Identify which cell holds the provided text, then report its (X, Y) central coordinate. 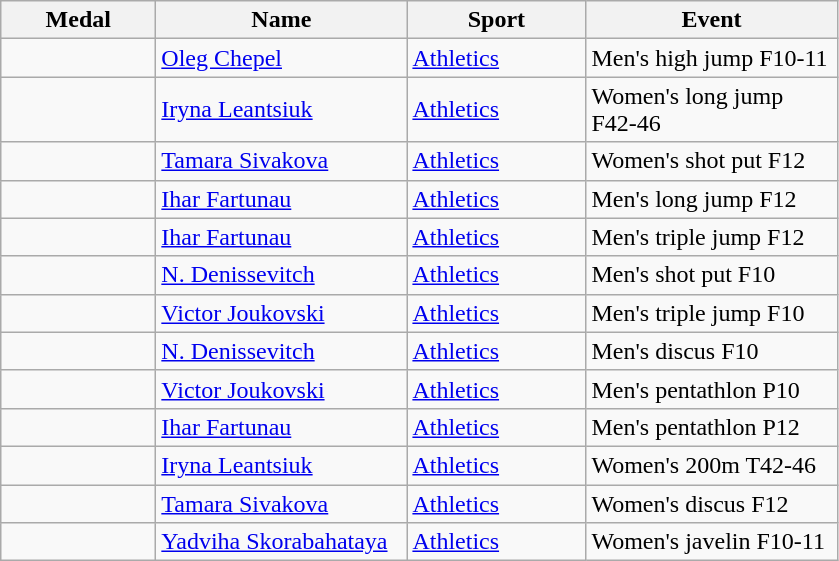
Sport (496, 20)
Women's discus F12 (712, 503)
Yadviha Skorabahataya (282, 542)
Men's triple jump F10 (712, 313)
Men's pentathlon P12 (712, 427)
Name (282, 20)
Women's long jump F42-46 (712, 110)
Women's javelin F10-11 (712, 542)
Oleg Chepel (282, 58)
Men's pentathlon P10 (712, 389)
Men's shot put F10 (712, 275)
Women's shot put F12 (712, 161)
Event (712, 20)
Men's triple jump F12 (712, 237)
Medal (78, 20)
Men's long jump F12 (712, 199)
Women's 200m T42-46 (712, 465)
Men's discus F10 (712, 351)
Men's high jump F10-11 (712, 58)
